Capture the cell that displays the provided text and extract its [X, Y] central coordinate. 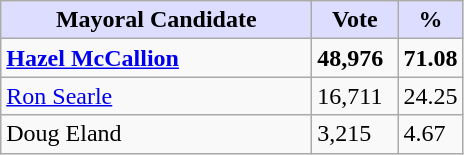
24.25 [430, 96]
Hazel McCallion [156, 58]
4.67 [430, 134]
48,976 [355, 58]
Mayoral Candidate [156, 20]
71.08 [430, 58]
3,215 [355, 134]
Doug Eland [156, 134]
Vote [355, 20]
Ron Searle [156, 96]
16,711 [355, 96]
% [430, 20]
